Extract the [X, Y] coordinate from the center of the cell holding the provided text.  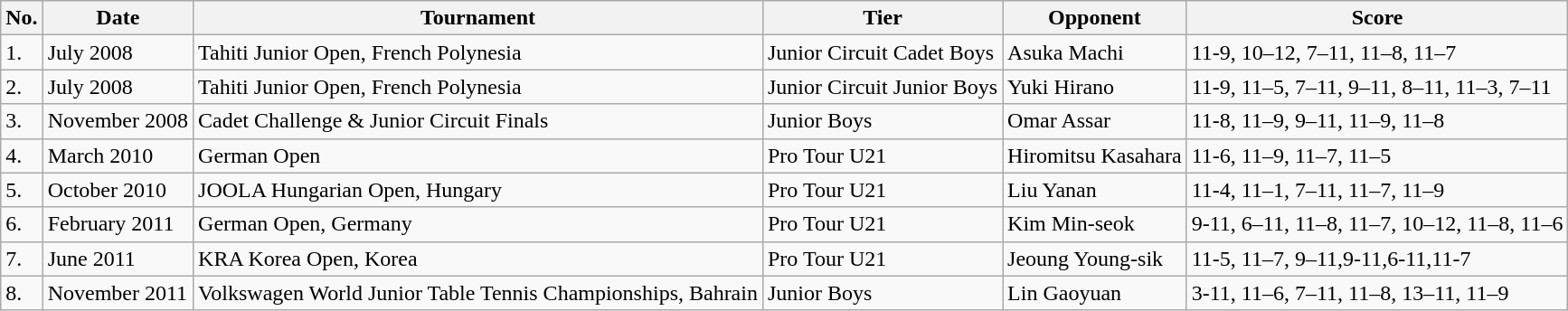
6. [22, 224]
Junior Circuit Junior Boys [883, 87]
German Open, Germany [478, 224]
October 2010 [118, 190]
Lin Gaoyuan [1095, 293]
9-11, 6–11, 11–8, 11–7, 10–12, 11–8, 11–6 [1377, 224]
JOOLA Hungarian Open, Hungary [478, 190]
Opponent [1095, 18]
Kim Min-seok [1095, 224]
No. [22, 18]
Omar Assar [1095, 121]
Tier [883, 18]
March 2010 [118, 155]
Asuka Machi [1095, 52]
Jeoung Young-sik [1095, 259]
Yuki Hirano [1095, 87]
Hiromitsu Kasahara [1095, 155]
November 2011 [118, 293]
Volkswagen World Junior Table Tennis Championships, Bahrain [478, 293]
3-11, 11–6, 7–11, 11–8, 13–11, 11–9 [1377, 293]
1. [22, 52]
11-9, 11–5, 7–11, 9–11, 8–11, 11–3, 7–11 [1377, 87]
11-6, 11–9, 11–7, 11–5 [1377, 155]
KRA Korea Open, Korea [478, 259]
Score [1377, 18]
Date [118, 18]
Tournament [478, 18]
Junior Circuit Cadet Boys [883, 52]
4. [22, 155]
Cadet Challenge & Junior Circuit Finals [478, 121]
11-8, 11–9, 9–11, 11–9, 11–8 [1377, 121]
German Open [478, 155]
11-5, 11–7, 9–11,9-11,6-11,11-7 [1377, 259]
June 2011 [118, 259]
February 2011 [118, 224]
Liu Yanan [1095, 190]
2. [22, 87]
7. [22, 259]
5. [22, 190]
November 2008 [118, 121]
8. [22, 293]
3. [22, 121]
11-4, 11–1, 7–11, 11–7, 11–9 [1377, 190]
11-9, 10–12, 7–11, 11–8, 11–7 [1377, 52]
